Return [X, Y] of the center of cell containing provided text 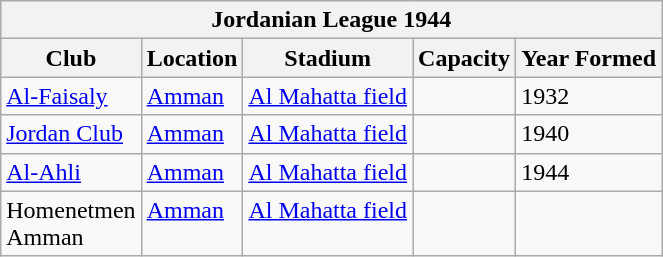
Jordanian League 1944 [332, 20]
Stadium [328, 58]
Al-Ahli [71, 172]
Year Formed [589, 58]
Jordan Club [71, 134]
1944 [589, 172]
Homenetmen Amman [71, 224]
1940 [589, 134]
Capacity [464, 58]
Location [192, 58]
Al-Faisaly [71, 96]
Club [71, 58]
1932 [589, 96]
